Extract the (x, y) coordinate from the center of the cell holding the provided text.  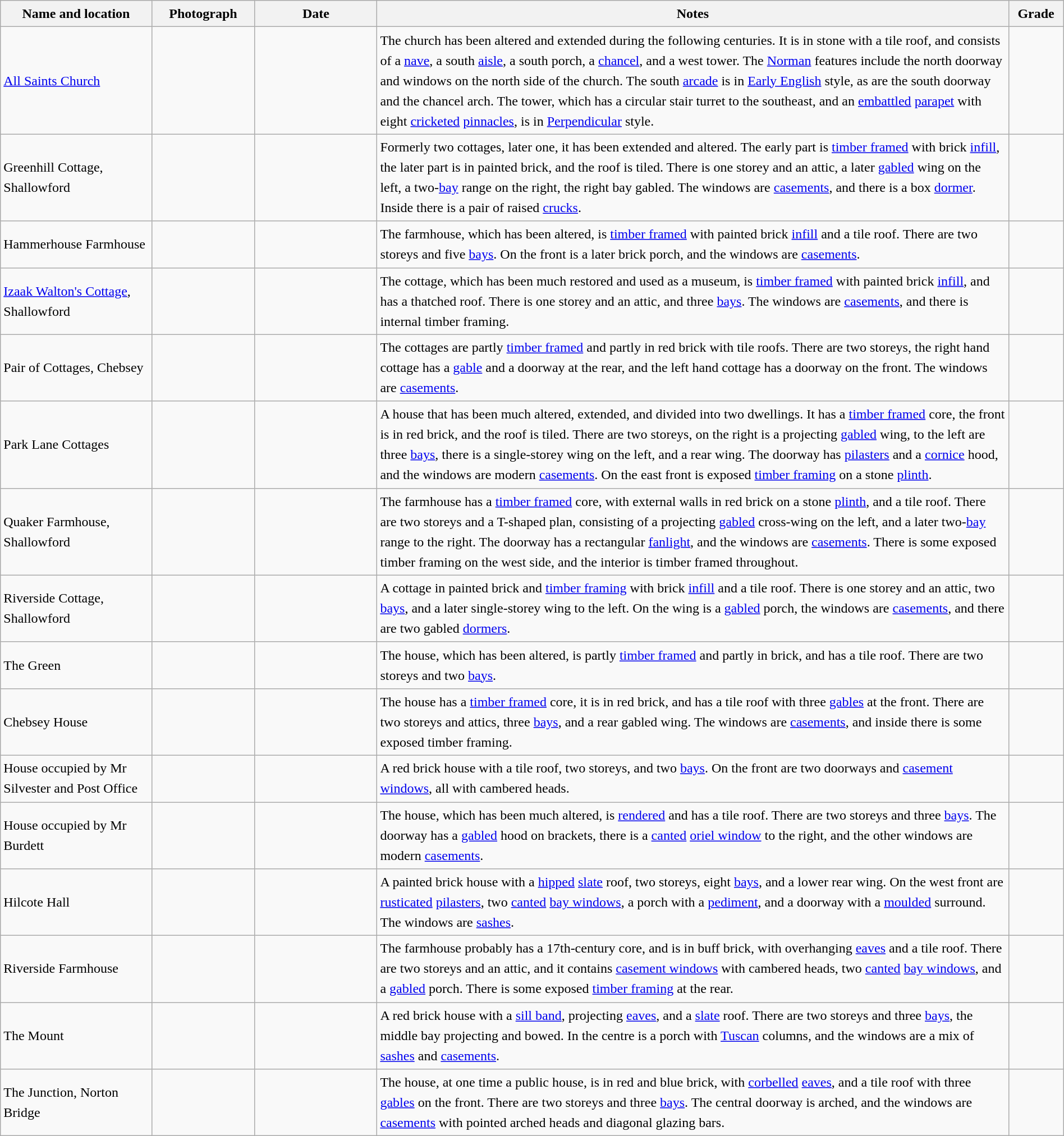
The Green (76, 665)
All Saints Church (76, 81)
Greenhill Cottage, Shallowford (76, 177)
Pair of Cottages, Chebsey (76, 368)
The Mount (76, 1036)
Date (316, 13)
Riverside Cottage, Shallowford (76, 608)
Chebsey House (76, 721)
Grade (1036, 13)
House occupied by Mr Silvester and Post Office (76, 779)
Hammerhouse Farmhouse (76, 245)
Hilcote Hall (76, 902)
Name and location (76, 13)
Park Lane Cottages (76, 444)
Quaker Farmhouse, Shallowford (76, 532)
Notes (692, 13)
A red brick house with a tile roof, two storeys, and two bays. On the front are two doorways and casement windows, all with cambered heads. (692, 779)
The Junction, Norton Bridge (76, 1103)
The house, which has been altered, is partly timber framed and partly in brick, and has a tile roof. There are two storeys and two bays. (692, 665)
Riverside Farmhouse (76, 969)
House occupied by Mr Burdett (76, 836)
Photograph (203, 13)
Izaak Walton's Cottage, Shallowford (76, 301)
